Detect which cell encompasses the target text, then output its [x, y] center coordinate. 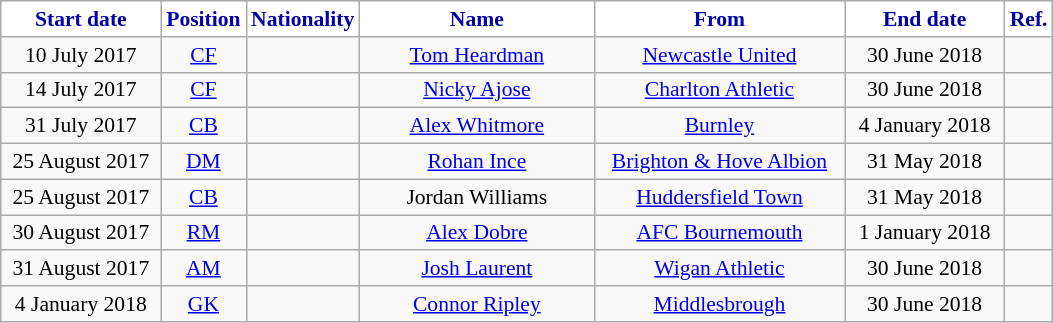
Start date [81, 19]
End date [925, 19]
Position [204, 19]
From [719, 19]
Newcastle United [719, 55]
Connor Ripley [476, 304]
DM [204, 162]
31 August 2017 [81, 269]
GK [204, 304]
30 August 2017 [81, 233]
Tom Heardman [476, 55]
Charlton Athletic [719, 90]
Josh Laurent [476, 269]
Middlesbrough [719, 304]
Brighton & Hove Albion [719, 162]
RM [204, 233]
1 January 2018 [925, 233]
14 July 2017 [81, 90]
Alex Whitmore [476, 126]
AFC Bournemouth [719, 233]
10 July 2017 [81, 55]
Burnley [719, 126]
Nicky Ajose [476, 90]
Huddersfield Town [719, 197]
Ref. [1029, 19]
Rohan Ince [476, 162]
Nationality [302, 19]
Jordan Williams [476, 197]
AM [204, 269]
31 July 2017 [81, 126]
Name [476, 19]
Alex Dobre [476, 233]
Wigan Athletic [719, 269]
